Search for the cell housing the specified text and yield its (X, Y) center coordinate. 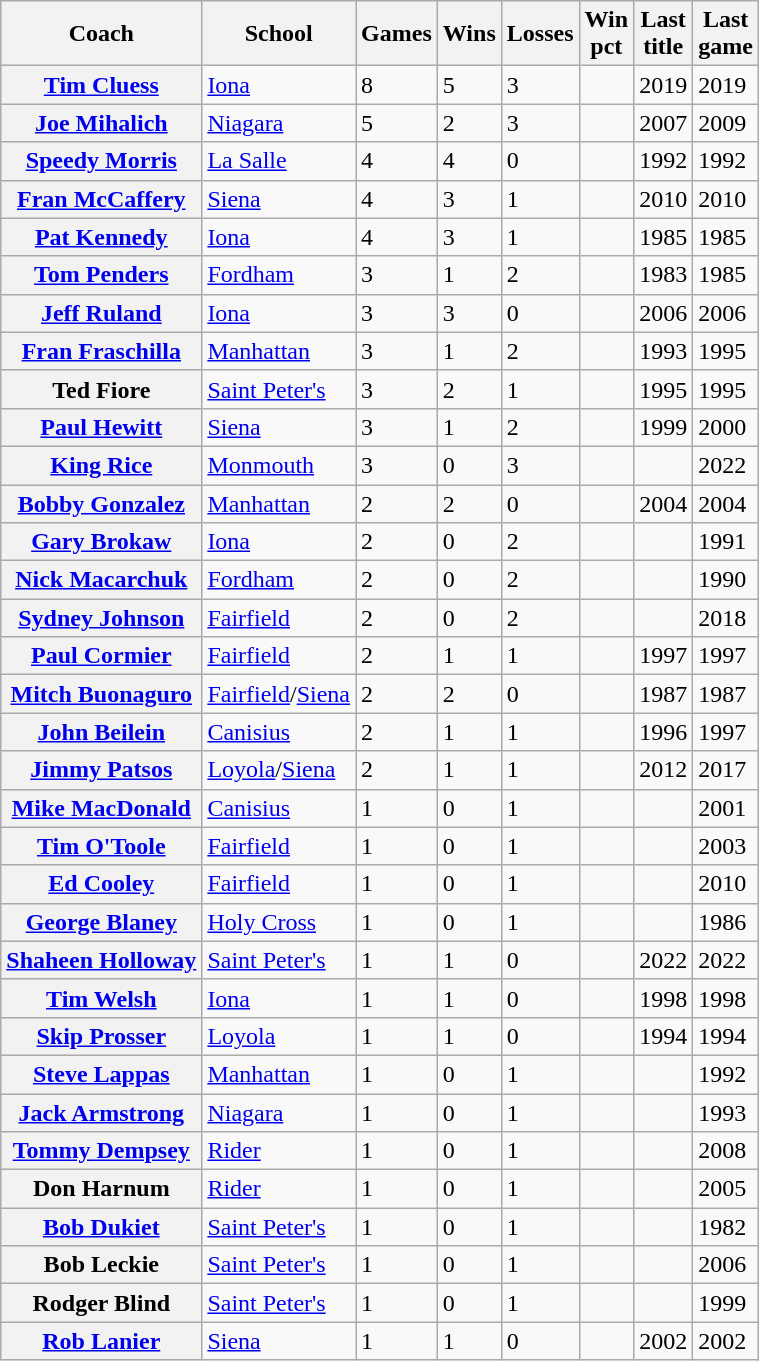
Jeff Ruland (102, 313)
Coach (102, 34)
Bobby Gonzalez (102, 503)
Tom Penders (102, 275)
King Rice (102, 465)
Jack Armstrong (102, 1113)
2017 (726, 770)
Tommy Dempsey (102, 1151)
Wins (469, 34)
Losses (540, 34)
Bob Dukiet (102, 1227)
Joe Mihalich (102, 123)
John Beilein (102, 732)
2008 (726, 1151)
Pat Kennedy (102, 237)
1983 (664, 275)
2005 (726, 1189)
Tim Welsh (102, 998)
Monmouth (279, 465)
1986 (726, 922)
2018 (726, 618)
Gary Brokaw (102, 542)
Fran Fraschilla (102, 351)
Paul Hewitt (102, 427)
Winpct (606, 34)
Fairfield/Siena (279, 694)
Steve Lappas (102, 1074)
Ted Fiore (102, 389)
2003 (726, 846)
1982 (726, 1227)
Shaheen Holloway (102, 960)
Speedy Morris (102, 161)
Fran McCaffery (102, 199)
Nick Macarchuk (102, 580)
School (279, 34)
Sydney Johnson (102, 618)
Rodger Blind (102, 1303)
Mike MacDonald (102, 808)
Paul Cormier (102, 656)
Holy Cross (279, 922)
Loyola (279, 1036)
2000 (726, 427)
1990 (726, 580)
Rob Lanier (102, 1341)
2009 (726, 123)
2012 (664, 770)
Don Harnum (102, 1189)
George Blaney (102, 922)
Lastgame (726, 34)
Mitch Buonaguro (102, 694)
Bob Leckie (102, 1265)
Ed Cooley (102, 884)
Jimmy Patsos (102, 770)
Loyola/Siena (279, 770)
2001 (726, 808)
Games (397, 34)
8 (397, 85)
Tim O'Toole (102, 846)
La Salle (279, 161)
2007 (664, 123)
1996 (664, 732)
Tim Cluess (102, 85)
Lasttitle (664, 34)
Skip Prosser (102, 1036)
1991 (726, 542)
